Detect which cell encompasses the target text, then output its (x, y) center coordinate. 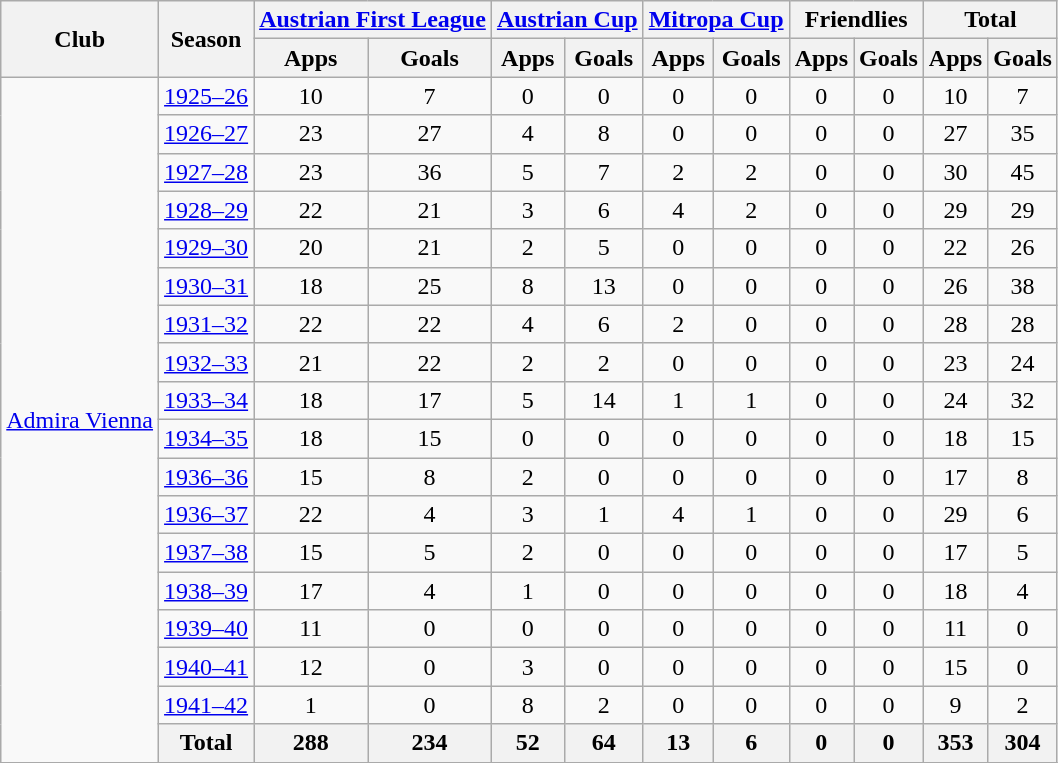
64 (604, 743)
35 (1023, 134)
Season (206, 39)
1936–36 (206, 477)
32 (1023, 400)
Club (80, 39)
1940–41 (206, 667)
Austrian First League (373, 20)
1939–40 (206, 629)
36 (430, 172)
1930–31 (206, 286)
20 (311, 248)
14 (604, 400)
30 (955, 172)
9 (955, 705)
1925–26 (206, 96)
Friendlies (856, 20)
353 (955, 743)
1941–42 (206, 705)
1929–30 (206, 248)
1927–28 (206, 172)
25 (430, 286)
38 (1023, 286)
288 (311, 743)
1937–38 (206, 553)
1932–33 (206, 362)
234 (430, 743)
45 (1023, 172)
1938–39 (206, 591)
1926–27 (206, 134)
1928–29 (206, 210)
304 (1023, 743)
12 (311, 667)
1934–35 (206, 438)
1933–34 (206, 400)
Mitropa Cup (716, 20)
1936–37 (206, 515)
1931–32 (206, 324)
52 (528, 743)
Austrian Cup (567, 20)
Admira Vienna (80, 420)
